Detect which cell encompasses the target text, then output its [X, Y] center coordinate. 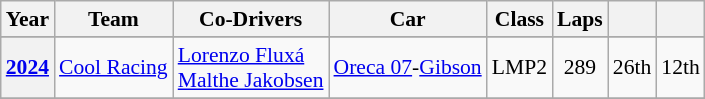
2024 [28, 68]
LMP2 [520, 68]
Oreca 07-Gibson [408, 68]
26th [632, 68]
12th [680, 68]
Class [520, 19]
Car [408, 19]
289 [580, 68]
Cool Racing [114, 68]
Lorenzo Fluxá Malthe Jakobsen [251, 68]
Co-Drivers [251, 19]
Year [28, 19]
Laps [580, 19]
Team [114, 19]
